Detect which cell encompasses the target text, then output its [X, Y] center coordinate. 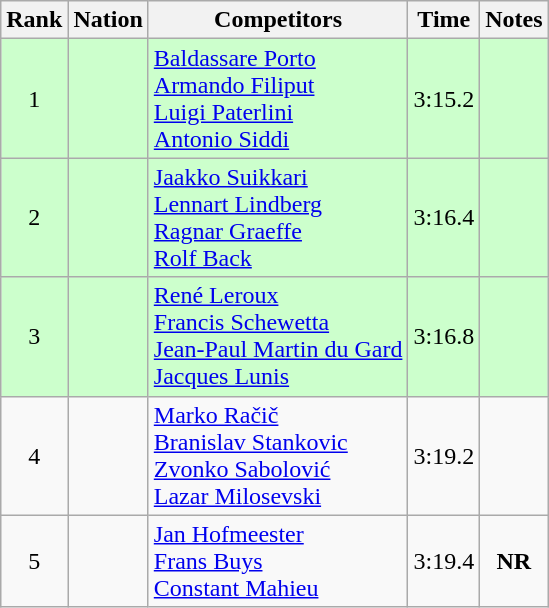
Baldassare PortoArmando FiliputLuigi PaterliniAntonio Siddi [278, 98]
Jan HofmeesterFrans BuysConstant Mahieu [278, 561]
Competitors [278, 20]
NR [514, 561]
Time [444, 20]
3:15.2 [444, 98]
Nation [108, 20]
3:16.8 [444, 336]
4 [34, 456]
Notes [514, 20]
3 [34, 336]
5 [34, 561]
Rank [34, 20]
Jaakko SuikkariLennart LindbergRagnar GraeffeRolf Back [278, 218]
René LerouxFrancis SchewettaJean-Paul Martin du GardJacques Lunis [278, 336]
Marko RačičBranislav StankovicZvonko SabolovićLazar Milosevski [278, 456]
3:19.4 [444, 561]
1 [34, 98]
3:16.4 [444, 218]
2 [34, 218]
3:19.2 [444, 456]
